Detect which cell encompasses the target text, then output its (X, Y) center coordinate. 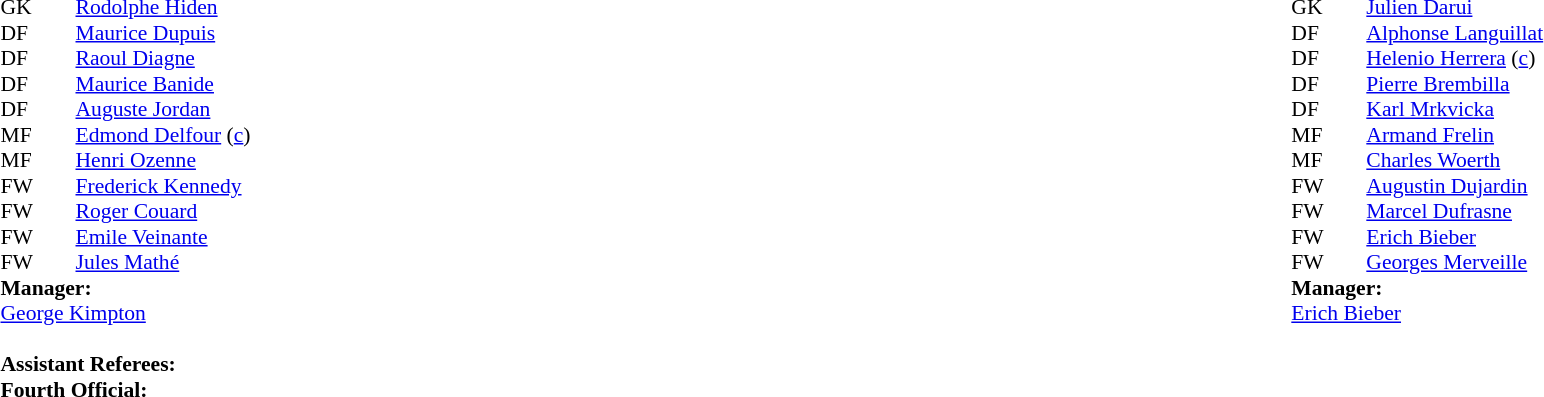
Marcel Dufrasne (1454, 211)
Jules Mathé (164, 263)
Charles Woerth (1454, 161)
Emile Veinante (164, 237)
Roger Couard (164, 211)
Frederick Kennedy (164, 186)
Armand Frelin (1454, 135)
Henri Ozenne (164, 161)
Maurice Dupuis (164, 33)
Karl Mrkvicka (1454, 109)
Pierre Brembilla (1454, 84)
Helenio Herrera (c) (1454, 59)
Maurice Banide (164, 84)
Augustin Dujardin (1454, 186)
Raoul Diagne (164, 59)
Georges Merveille (1454, 263)
Auguste Jordan (164, 109)
Edmond Delfour (c) (164, 135)
Alphonse Languillat (1454, 33)
